For the text-containing cell, return its midpoint in [X, Y] coordinate format. 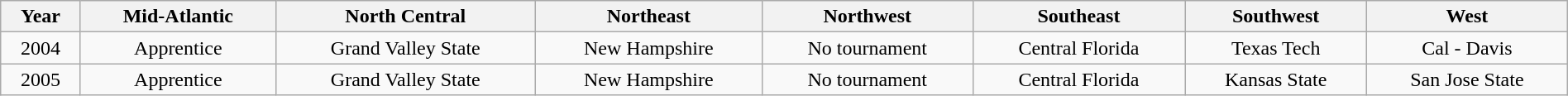
2004 [41, 48]
Kansas State [1276, 79]
San Jose State [1467, 79]
North Central [405, 17]
West [1467, 17]
2005 [41, 79]
Southwest [1276, 17]
Northeast [648, 17]
Northwest [867, 17]
Mid-Atlantic [178, 17]
Year [41, 17]
Southeast [1078, 17]
Cal - Davis [1467, 48]
Texas Tech [1276, 48]
